Output the (X, Y) coordinate of the center of the cell containing the given text.  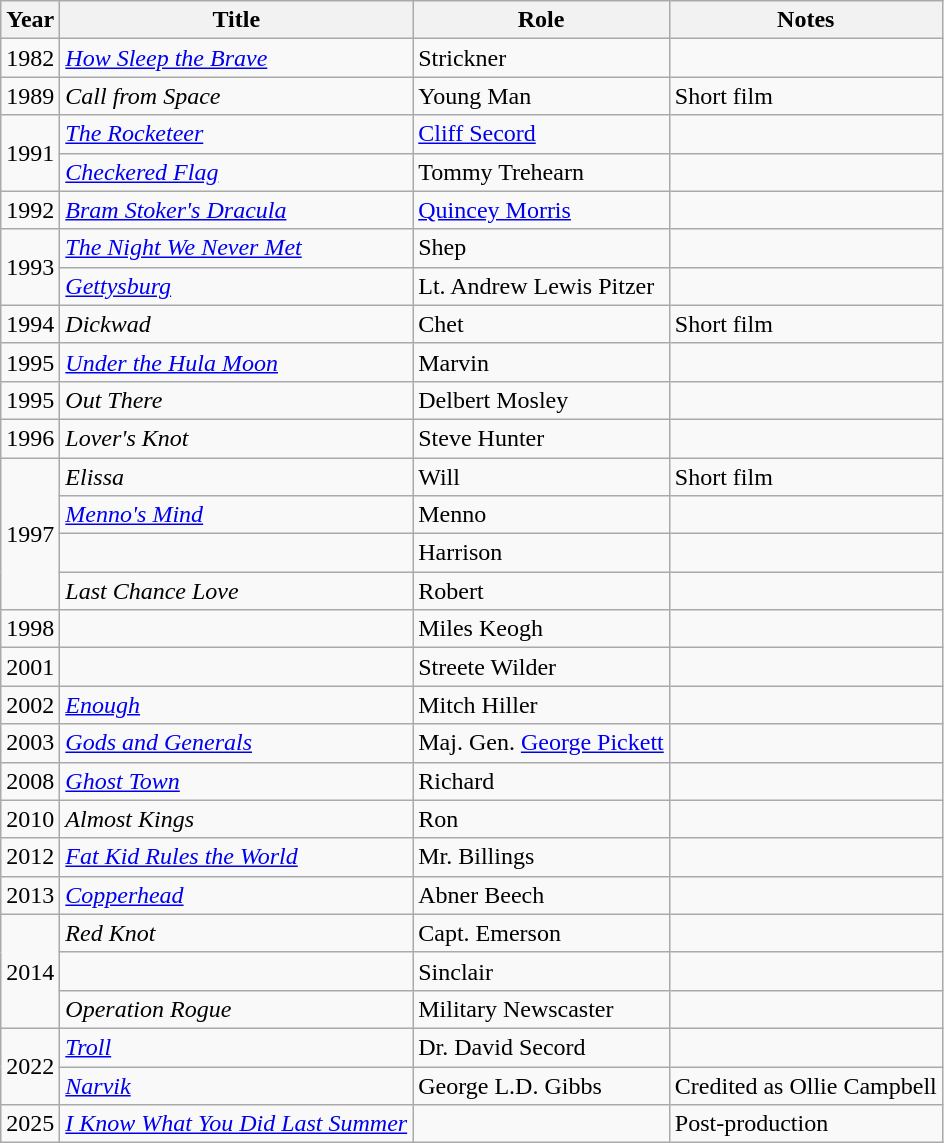
Young Man (542, 96)
2025 (30, 1124)
Role (542, 20)
Lt. Andrew Lewis Pitzer (542, 286)
Last Chance Love (236, 591)
Cliff Secord (542, 134)
Narvik (236, 1085)
2001 (30, 667)
Under the Hula Moon (236, 362)
Abner Beech (542, 895)
Almost Kings (236, 819)
Troll (236, 1047)
1997 (30, 534)
1992 (30, 210)
1982 (30, 58)
Capt. Emerson (542, 933)
2010 (30, 819)
1991 (30, 153)
Dickwad (236, 324)
2013 (30, 895)
Notes (806, 20)
Elissa (236, 477)
Maj. Gen. George Pickett (542, 743)
Military Newscaster (542, 1009)
Enough (236, 705)
Menno (542, 515)
Bram Stoker's Dracula (236, 210)
Mr. Billings (542, 857)
2003 (30, 743)
Fat Kid Rules the World (236, 857)
Checkered Flag (236, 172)
Shep (542, 248)
Strickner (542, 58)
Will (542, 477)
Steve Hunter (542, 438)
Post-production (806, 1124)
Delbert Mosley (542, 400)
Richard (542, 781)
2012 (30, 857)
Streete Wilder (542, 667)
Quincey Morris (542, 210)
Out There (236, 400)
Ron (542, 819)
Chet (542, 324)
I Know What You Did Last Summer (236, 1124)
1998 (30, 629)
Copperhead (236, 895)
Lover's Knot (236, 438)
George L.D. Gibbs (542, 1085)
Ghost Town (236, 781)
1994 (30, 324)
Call from Space (236, 96)
2008 (30, 781)
Dr. David Secord (542, 1047)
1996 (30, 438)
Gettysburg (236, 286)
2022 (30, 1066)
Sinclair (542, 971)
Menno's Mind (236, 515)
Marvin (542, 362)
Miles Keogh (542, 629)
Robert (542, 591)
The Night We Never Met (236, 248)
2014 (30, 971)
Tommy Trehearn (542, 172)
How Sleep the Brave (236, 58)
Gods and Generals (236, 743)
Title (236, 20)
Credited as Ollie Campbell (806, 1085)
Mitch Hiller (542, 705)
Harrison (542, 553)
Red Knot (236, 933)
1993 (30, 267)
2002 (30, 705)
The Rocketeer (236, 134)
Operation Rogue (236, 1009)
Year (30, 20)
1989 (30, 96)
